Provide the [X, Y] coordinate of the cell's center where the given text is located.  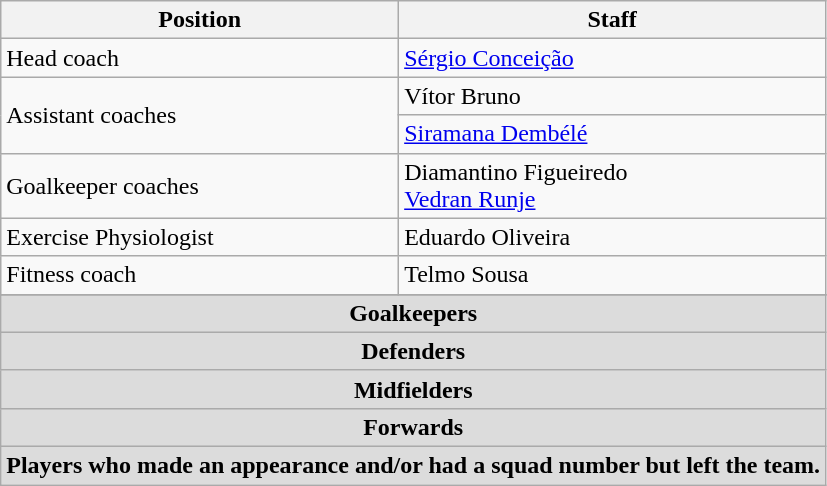
Head coach [200, 58]
Goalkeeper coaches [200, 186]
Diamantino Figueiredo Vedran Runje [612, 186]
Eduardo Oliveira [612, 237]
Assistant coaches [200, 115]
Midfielders [414, 389]
Position [200, 20]
Goalkeepers [414, 313]
Telmo Sousa [612, 275]
Players who made an appearance and/or had a squad number but left the team. [414, 465]
Sérgio Conceição [612, 58]
Vítor Bruno [612, 96]
Staff [612, 20]
Fitness coach [200, 275]
Siramana Dembélé [612, 134]
Defenders [414, 351]
Forwards [414, 427]
Exercise Physiologist [200, 237]
